For the text-containing cell, return its midpoint in [x, y] coordinate format. 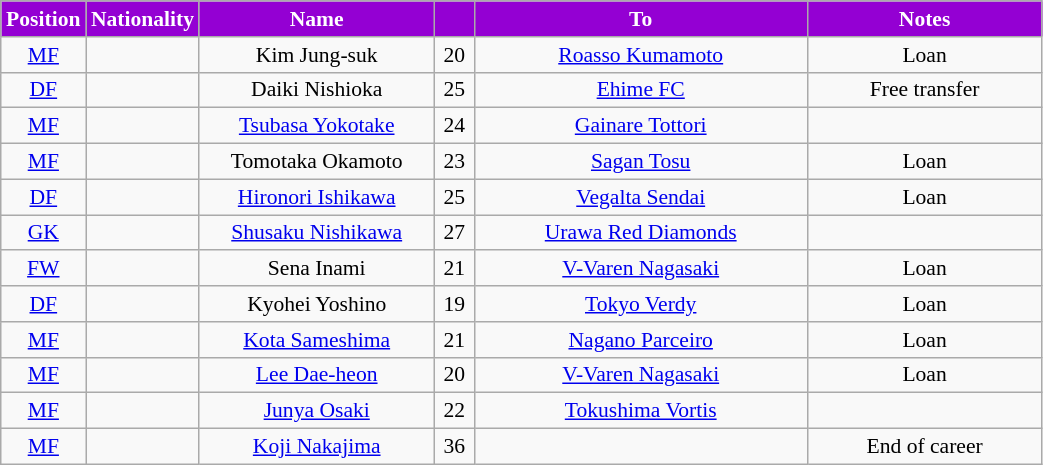
FW [44, 269]
Tokyo Verdy [640, 304]
Vegalta Sendai [640, 197]
24 [454, 126]
Kim Jung-suk [316, 55]
Kota Sameshima [316, 340]
23 [454, 162]
Free transfer [924, 90]
Roasso Kumamoto [640, 55]
Hironori Ishikawa [316, 197]
Sagan Tosu [640, 162]
36 [454, 447]
Lee Dae-heon [316, 375]
Nationality [142, 19]
Tomotaka Okamoto [316, 162]
27 [454, 233]
Urawa Red Diamonds [640, 233]
Name [316, 19]
Nagano Parceiro [640, 340]
19 [454, 304]
Ehime FC [640, 90]
Sena Inami [316, 269]
GK [44, 233]
End of career [924, 447]
Junya Osaki [316, 411]
Tokushima Vortis [640, 411]
Position [44, 19]
22 [454, 411]
Shusaku Nishikawa [316, 233]
Koji Nakajima [316, 447]
Kyohei Yoshino [316, 304]
Gainare Tottori [640, 126]
Tsubasa Yokotake [316, 126]
Daiki Nishioka [316, 90]
Notes [924, 19]
To [640, 19]
